Capture the cell that displays the provided text and extract its (x, y) central coordinate. 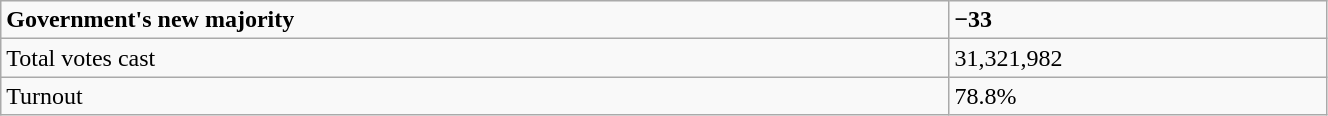
Turnout (475, 96)
Government's new majority (475, 20)
−33 (1138, 20)
31,321,982 (1138, 58)
78.8% (1138, 96)
Total votes cast (475, 58)
